Detect which cell encompasses the target text, then output its [X, Y] center coordinate. 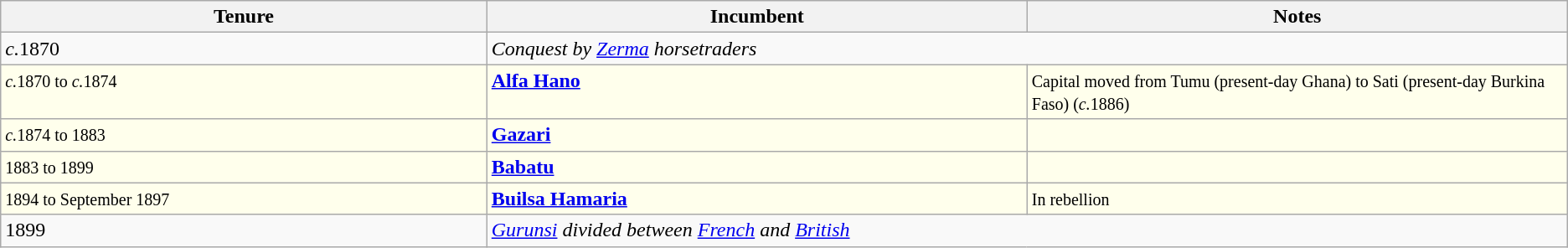
c.1870 [244, 49]
Conquest by Zerma horsetraders [1027, 49]
c.1870 to c.1874 [244, 92]
Builsa Hamaria [757, 199]
Tenure [244, 17]
In rebellion [1297, 199]
1899 [244, 230]
Gurunsi divided between French and British [1027, 230]
1894 to September 1897 [244, 199]
Babatu [757, 167]
Alfa Hano [757, 92]
Capital moved from Tumu (present-day Ghana) to Sati (present-day Burkina Faso) (c.1886) [1297, 92]
Incumbent [757, 17]
c.1874 to 1883 [244, 135]
Gazari [757, 135]
Notes [1297, 17]
1883 to 1899 [244, 167]
